Identify which cell holds the provided text, then report its (x, y) central coordinate. 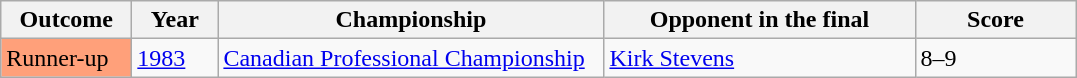
1983 (175, 58)
Runner-up (66, 58)
Championship (411, 20)
Score (996, 20)
Canadian Professional Championship (411, 58)
Outcome (66, 20)
Year (175, 20)
Kirk Stevens (760, 58)
8–9 (996, 58)
Opponent in the final (760, 20)
